Return the (x, y) coordinate for the center point of the cell that contains the specified text.  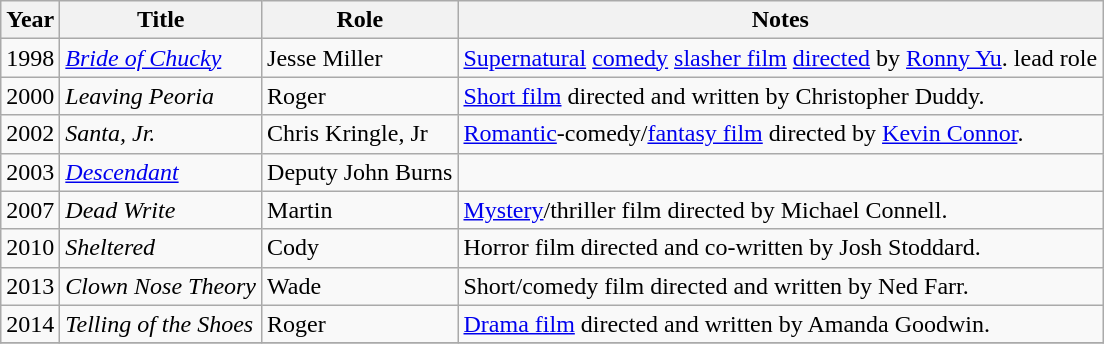
1998 (30, 58)
Clown Nose Theory (161, 286)
Cody (360, 248)
2010 (30, 248)
Deputy John Burns (360, 172)
2003 (30, 172)
Drama film directed and written by Amanda Goodwin. (780, 324)
Title (161, 20)
Santa, Jr. (161, 134)
2000 (30, 96)
Mystery/thriller film directed by Michael Connell. (780, 210)
Leaving Peoria (161, 96)
2014 (30, 324)
Year (30, 20)
Horror film directed and co-written by Josh Stoddard. (780, 248)
2013 (30, 286)
Short film directed and written by Christopher Duddy. (780, 96)
Sheltered (161, 248)
Jesse Miller (360, 58)
2002 (30, 134)
Notes (780, 20)
Role (360, 20)
2007 (30, 210)
Dead Write (161, 210)
Descendant (161, 172)
Chris Kringle, Jr (360, 134)
Romantic-comedy/fantasy film directed by Kevin Connor. (780, 134)
Telling of the Shoes (161, 324)
Wade (360, 286)
Martin (360, 210)
Bride of Chucky (161, 58)
Supernatural comedy slasher film directed by Ronny Yu. lead role (780, 58)
Short/comedy film directed and written by Ned Farr. (780, 286)
